Scan for the cell matching the given text and deliver its (X, Y) coordinate at center. 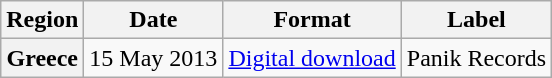
Format (312, 20)
Label (476, 20)
Region (42, 20)
Greece (42, 58)
Digital download (312, 58)
15 May 2013 (154, 58)
Panik Records (476, 58)
Date (154, 20)
